For the text-containing cell, return its midpoint in [x, y] coordinate format. 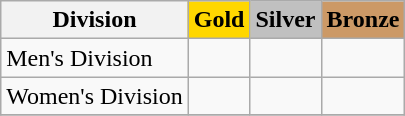
Men's Division [94, 58]
Division [94, 20]
Bronze [363, 20]
Gold [219, 20]
Silver [286, 20]
Women's Division [94, 96]
